Scan for the cell matching the given text and deliver its (x, y) coordinate at center. 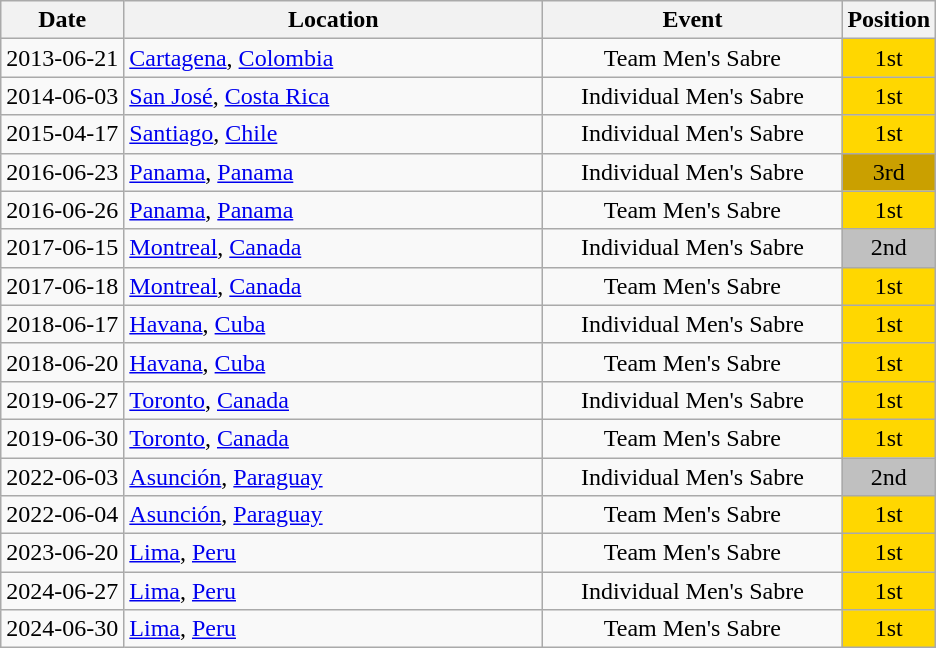
San José, Costa Rica (334, 96)
Cartagena, Colombia (334, 58)
2019-06-27 (62, 400)
2023-06-20 (62, 553)
2022-06-04 (62, 515)
2017-06-18 (62, 286)
2022-06-03 (62, 477)
2024-06-30 (62, 629)
2015-04-17 (62, 134)
2017-06-15 (62, 248)
2019-06-30 (62, 438)
Santiago, Chile (334, 134)
3rd (889, 172)
2018-06-20 (62, 362)
Position (889, 20)
2024-06-27 (62, 591)
2018-06-17 (62, 324)
2016-06-23 (62, 172)
Location (334, 20)
2016-06-26 (62, 210)
2013-06-21 (62, 58)
2014-06-03 (62, 96)
Event (692, 20)
Date (62, 20)
